Locate the cell with the specified text and output its (x, y) center coordinate. 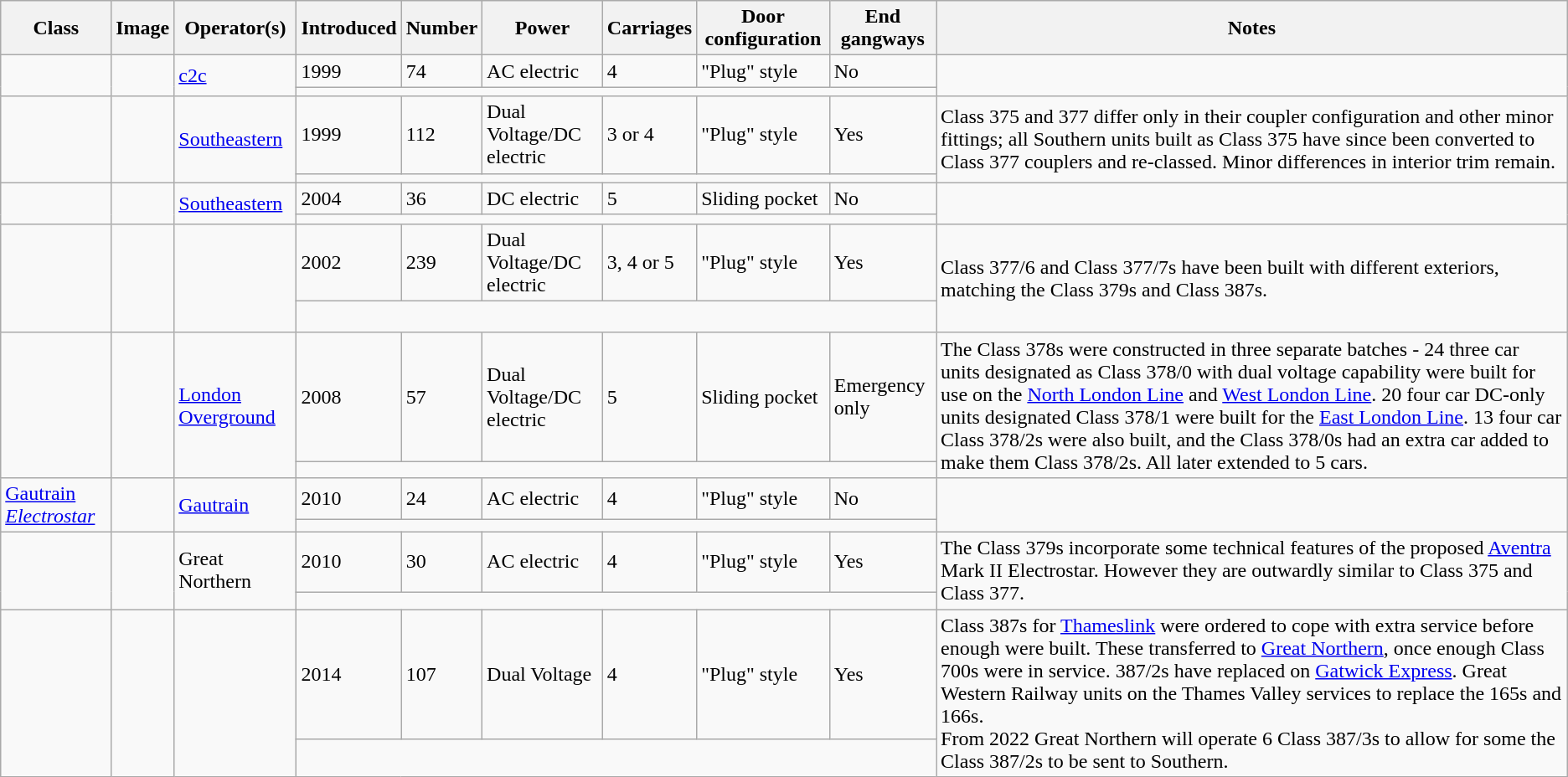
London Overground (235, 405)
239 (441, 262)
2004 (348, 198)
Class (56, 28)
Carriages (649, 28)
3, 4 or 5 (649, 262)
Dual Voltage (543, 675)
Operator(s) (235, 28)
c2c (235, 75)
Power (543, 28)
Number (441, 28)
36 (441, 198)
Image (142, 28)
Gautrain (235, 504)
2008 (348, 397)
Notes (1252, 28)
30 (441, 561)
2014 (348, 675)
Class 377/6 and Class 377/7s have been built with different exteriors, matching the Class 379s and Class 387s. (1252, 278)
2002 (348, 262)
112 (441, 135)
74 (441, 71)
57 (441, 397)
3 or 4 (649, 135)
End gangways (883, 28)
DC electric (543, 198)
Door configuration (764, 28)
107 (441, 675)
Great Northern (235, 570)
Emergency only (883, 397)
24 (441, 498)
Introduced (348, 28)
Gautrain Electrostar (56, 504)
